Find where the given text appears and provide that cell's center as [x, y] coordinate. 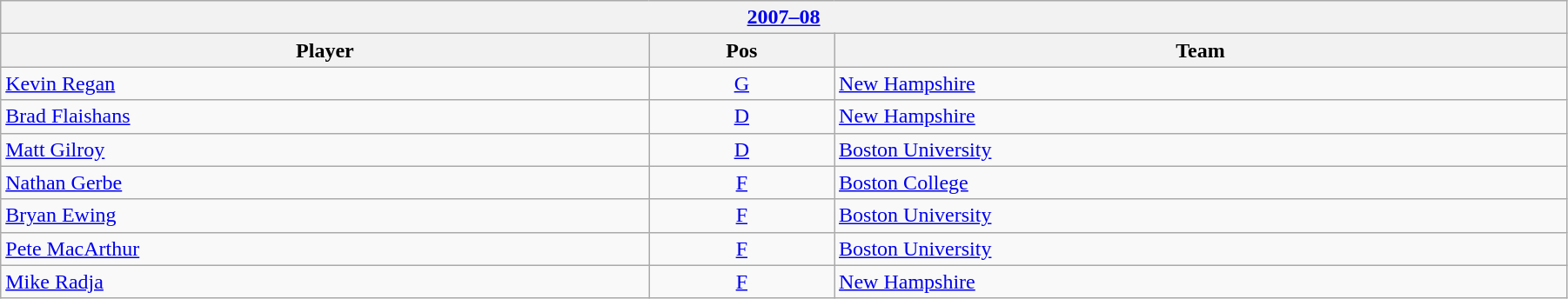
Bryan Ewing [325, 216]
Nathan Gerbe [325, 183]
Pos [741, 50]
Team [1201, 50]
Pete MacArthur [325, 249]
Brad Flaishans [325, 116]
2007–08 [784, 17]
Boston College [1201, 183]
Mike Radja [325, 282]
Player [325, 50]
G [741, 83]
Kevin Regan [325, 83]
Matt Gilroy [325, 149]
